Determine the (X, Y) coordinate at the center of the cell enclosing the given text.  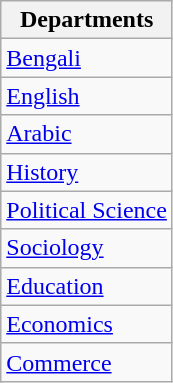
Departments (87, 20)
English (87, 96)
Economics (87, 324)
Bengali (87, 58)
Sociology (87, 248)
Education (87, 286)
Arabic (87, 134)
Political Science (87, 210)
Commerce (87, 362)
History (87, 172)
